For the text-containing cell, return its midpoint in (X, Y) coordinate format. 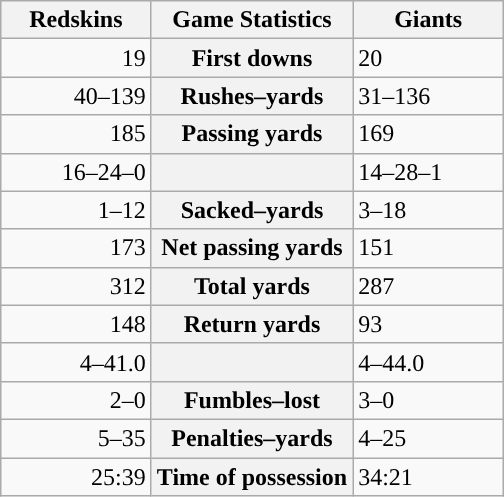
3–18 (428, 210)
Penalties–yards (252, 438)
Sacked–yards (252, 210)
Redskins (76, 20)
4–44.0 (428, 362)
185 (76, 134)
19 (76, 58)
3–0 (428, 400)
151 (428, 248)
2–0 (76, 400)
40–139 (76, 96)
169 (428, 134)
Giants (428, 20)
25:39 (76, 477)
287 (428, 286)
5–35 (76, 438)
Game Statistics (252, 20)
31–136 (428, 96)
1–12 (76, 210)
Total yards (252, 286)
173 (76, 248)
Fumbles–lost (252, 400)
4–25 (428, 438)
Net passing yards (252, 248)
148 (76, 324)
Passing yards (252, 134)
Time of possession (252, 477)
16–24–0 (76, 172)
14–28–1 (428, 172)
Return yards (252, 324)
34:21 (428, 477)
Rushes–yards (252, 96)
312 (76, 286)
93 (428, 324)
4–41.0 (76, 362)
First downs (252, 58)
20 (428, 58)
